For the text-containing cell, return its midpoint in [X, Y] coordinate format. 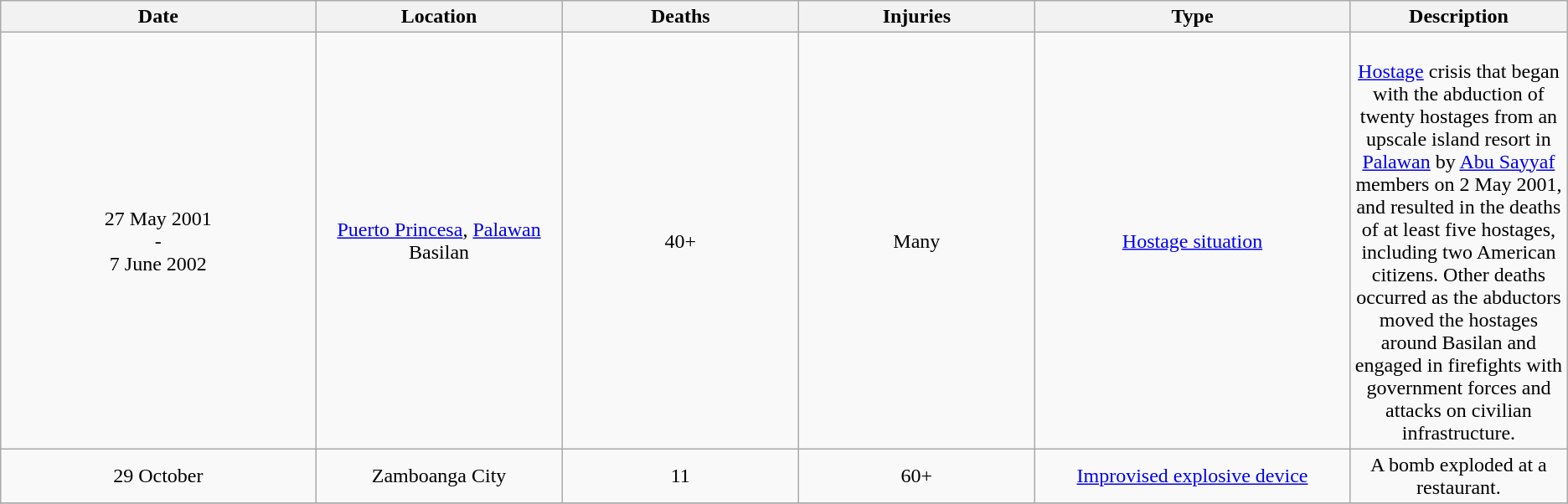
A bomb exploded at a restaurant. [1459, 476]
Zamboanga City [439, 476]
60+ [916, 476]
Location [439, 17]
Injuries [916, 17]
27 May 2001 - 7 June 2002 [158, 241]
Many [916, 241]
Puerto Princesa, PalawanBasilan [439, 241]
40+ [680, 241]
Improvised explosive device [1192, 476]
29 October [158, 476]
11 [680, 476]
Date [158, 17]
Deaths [680, 17]
Type [1192, 17]
Hostage situation [1192, 241]
Description [1459, 17]
